Extract the (x, y) coordinate from the center of the cell holding the provided text.  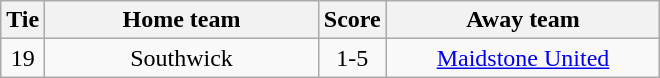
1-5 (352, 58)
Southwick (182, 58)
Away team (523, 20)
Maidstone United (523, 58)
Home team (182, 20)
Score (352, 20)
Tie (23, 20)
19 (23, 58)
